Determine the [x, y] coordinate at the center of the cell enclosing the given text.  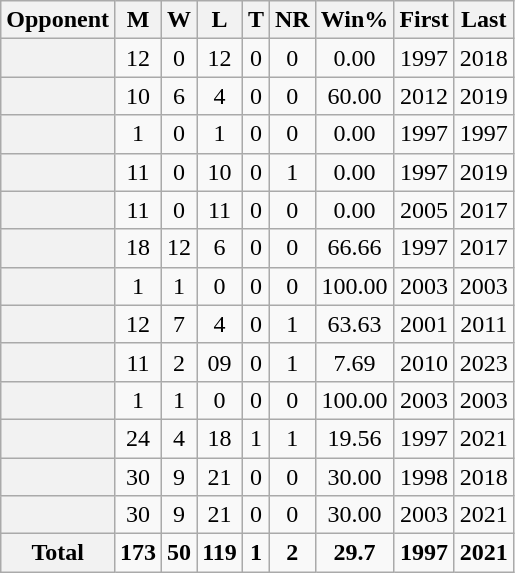
63.63 [354, 324]
M [138, 20]
7.69 [354, 362]
2012 [424, 96]
First [424, 20]
2023 [484, 362]
1998 [424, 477]
24 [138, 438]
NR [292, 20]
Opponent [58, 20]
Win% [354, 20]
29.7 [354, 553]
119 [220, 553]
60.00 [354, 96]
66.66 [354, 248]
W [180, 20]
Last [484, 20]
2001 [424, 324]
09 [220, 362]
19.56 [354, 438]
2010 [424, 362]
173 [138, 553]
50 [180, 553]
Total [58, 553]
2005 [424, 210]
2011 [484, 324]
L [220, 20]
T [256, 20]
7 [180, 324]
